For the text-containing cell, return its midpoint in [X, Y] coordinate format. 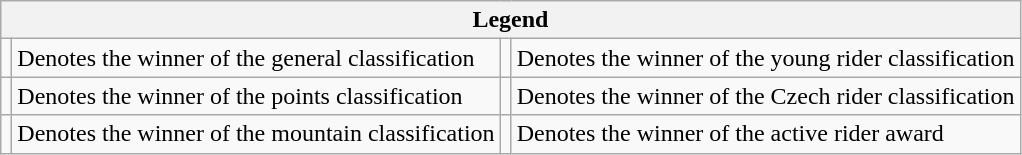
Denotes the winner of the Czech rider classification [766, 96]
Denotes the winner of the mountain classification [256, 134]
Denotes the winner of the active rider award [766, 134]
Denotes the winner of the general classification [256, 58]
Denotes the winner of the young rider classification [766, 58]
Legend [510, 20]
Denotes the winner of the points classification [256, 96]
